Return the [X, Y] coordinate for the center point of the cell that contains the specified text.  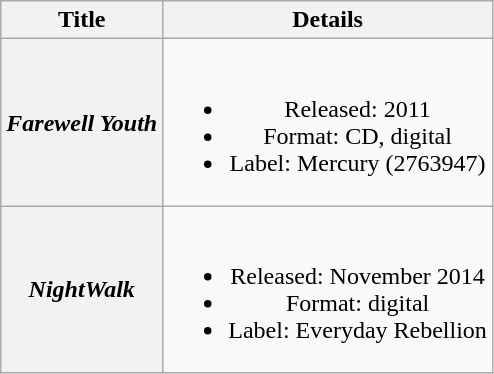
NightWalk [82, 290]
Details [328, 20]
Released: 2011Format: CD, digitalLabel: Mercury (2763947) [328, 122]
Title [82, 20]
Released: November 2014Format: digitalLabel: Everyday Rebellion [328, 290]
Farewell Youth [82, 122]
